Extract the (x, y) coordinate from the center of the cell holding the provided text.  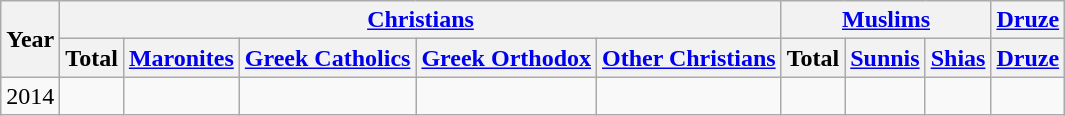
Year (30, 39)
Shias (958, 58)
Maronites (181, 58)
Christians (420, 20)
Sunnis (885, 58)
2014 (30, 96)
Other Christians (690, 58)
Muslims (886, 20)
Greek Catholics (328, 58)
Greek Orthodox (506, 58)
